Return (x, y) of the center of cell containing provided text 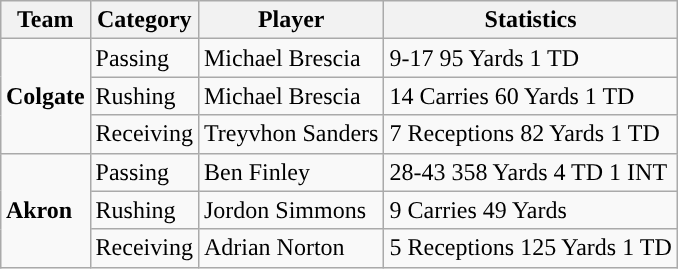
7 Receptions 82 Yards 1 TD (530, 134)
Category (144, 20)
Team (45, 20)
Akron (45, 210)
9-17 95 Yards 1 TD (530, 58)
5 Receptions 125 Yards 1 TD (530, 248)
Adrian Norton (291, 248)
Player (291, 20)
28-43 358 Yards 4 TD 1 INT (530, 172)
Colgate (45, 96)
9 Carries 49 Yards (530, 210)
Statistics (530, 20)
Treyvhon Sanders (291, 134)
14 Carries 60 Yards 1 TD (530, 96)
Jordon Simmons (291, 210)
Ben Finley (291, 172)
